Identify which cell holds the provided text, then report its [X, Y] central coordinate. 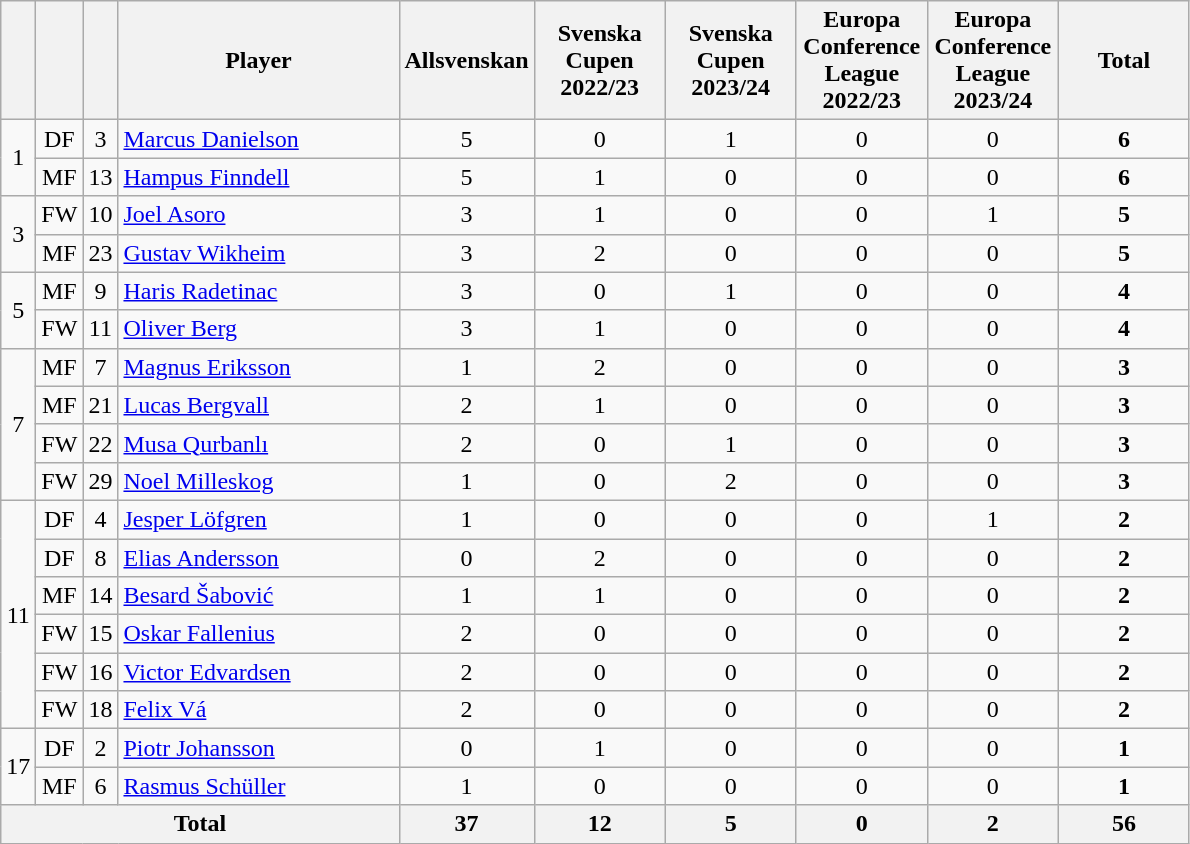
Noel Milleskog [258, 481]
Piotr Johansson [258, 748]
Besard Šabović [258, 596]
Marcus Danielson [258, 139]
12 [600, 824]
21 [100, 405]
18 [100, 710]
Player [258, 60]
Svenska Cupen 2023/24 [730, 60]
13 [100, 177]
29 [100, 481]
Rasmus Schüller [258, 786]
23 [100, 253]
Joel Asoro [258, 215]
Hampus Finndell [258, 177]
15 [100, 634]
9 [100, 291]
37 [466, 824]
22 [100, 443]
Elias Andersson [258, 557]
Jesper Löfgren [258, 519]
Europa Conference League 2023/24 [992, 60]
17 [18, 767]
Svenska Cupen 2022/23 [600, 60]
Allsvenskan [466, 60]
16 [100, 672]
Oskar Fallenius [258, 634]
Magnus Eriksson [258, 367]
8 [100, 557]
Europa Conference League 2022/23 [862, 60]
Lucas Bergvall [258, 405]
Gustav Wikheim [258, 253]
Oliver Berg [258, 329]
Haris Radetinac [258, 291]
10 [100, 215]
Musa Qurbanlı [258, 443]
Victor Edvardsen [258, 672]
Felix Vá [258, 710]
56 [1124, 824]
14 [100, 596]
